Locate the cell with the specified text and output its [X, Y] center coordinate. 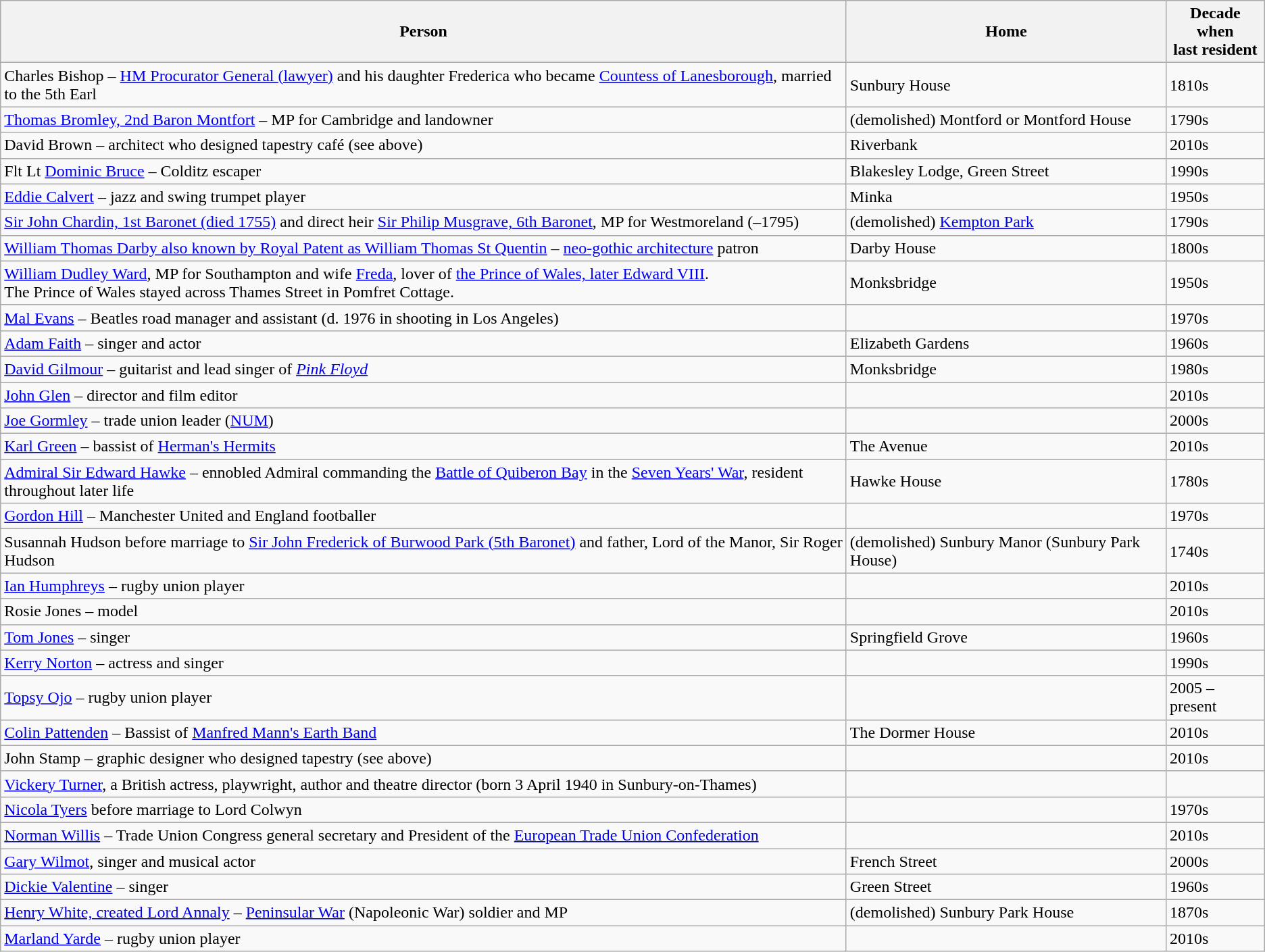
1870s [1216, 913]
Kerry Norton – actress and singer [424, 663]
Hawke House [1006, 481]
Rosie Jones – model [424, 611]
(demolished) Sunbury Manor (Sunbury Park House) [1006, 551]
French Street [1006, 861]
1740s [1216, 551]
Sir John Chardin, 1st Baronet (died 1755) and direct heir Sir Philip Musgrave, 6th Baronet, MP for Westmoreland (–1795) [424, 222]
Admiral Sir Edward Hawke – ennobled Admiral commanding the Battle of Quiberon Bay in the Seven Years' War, resident throughout later life [424, 481]
Gary Wilmot, singer and musical actor [424, 861]
David Brown – architect who designed tapestry café (see above) [424, 145]
Gordon Hill – Manchester United and England footballer [424, 516]
John Glen – director and film editor [424, 395]
1980s [1216, 369]
Springfield Grove [1006, 637]
Person [424, 32]
Darby House [1006, 248]
1800s [1216, 248]
Flt Lt Dominic Bruce – Colditz escaper [424, 171]
Blakesley Lodge, Green Street [1006, 171]
The Dormer House [1006, 732]
Tom Jones – singer [424, 637]
Vickery Turner, a British actress, playwright, author and theatre director (born 3 April 1940 in Sunbury-on-Thames) [424, 784]
Minka [1006, 197]
William Thomas Darby also known by Royal Patent as William Thomas St Quentin – neo-gothic architecture patron [424, 248]
Elizabeth Gardens [1006, 343]
Green Street [1006, 887]
Dickie Valentine – singer [424, 887]
Eddie Calvert – jazz and swing trumpet player [424, 197]
Henry White, created Lord Annaly – Peninsular War (Napoleonic War) soldier and MP [424, 913]
2005 – present [1216, 697]
Charles Bishop – HM Procurator General (lawyer) and his daughter Frederica who became Countess of Lanesborough, married to the 5th Earl [424, 85]
Susannah Hudson before marriage to Sir John Frederick of Burwood Park (5th Baronet) and father, Lord of the Manor, Sir Roger Hudson [424, 551]
Adam Faith – singer and actor [424, 343]
Topsy Ojo – rugby union player [424, 697]
Norman Willis – Trade Union Congress general secretary and President of the European Trade Union Confederation [424, 835]
David Gilmour – guitarist and lead singer of Pink Floyd [424, 369]
Ian Humphreys – rugby union player [424, 586]
Colin Pattenden – Bassist of Manfred Mann's Earth Band [424, 732]
1810s [1216, 85]
Thomas Bromley, 2nd Baron Montfort – MP for Cambridge and landowner [424, 120]
(demolished) Montford or Montford House [1006, 120]
(demolished) Sunbury Park House [1006, 913]
Sunbury House [1006, 85]
Joe Gormley – trade union leader (NUM) [424, 421]
Mal Evans – Beatles road manager and assistant (d. 1976 in shooting in Los Angeles) [424, 318]
Riverbank [1006, 145]
The Avenue [1006, 447]
Decade whenlast resident [1216, 32]
(demolished) Kempton Park [1006, 222]
Home [1006, 32]
Marland Yarde – rugby union player [424, 938]
1780s [1216, 481]
John Stamp – graphic designer who designed tapestry (see above) [424, 758]
Karl Green – bassist of Herman's Hermits [424, 447]
Nicola Tyers before marriage to Lord Colwyn [424, 809]
